Output the (X, Y) coordinate of the center of the cell containing the given text.  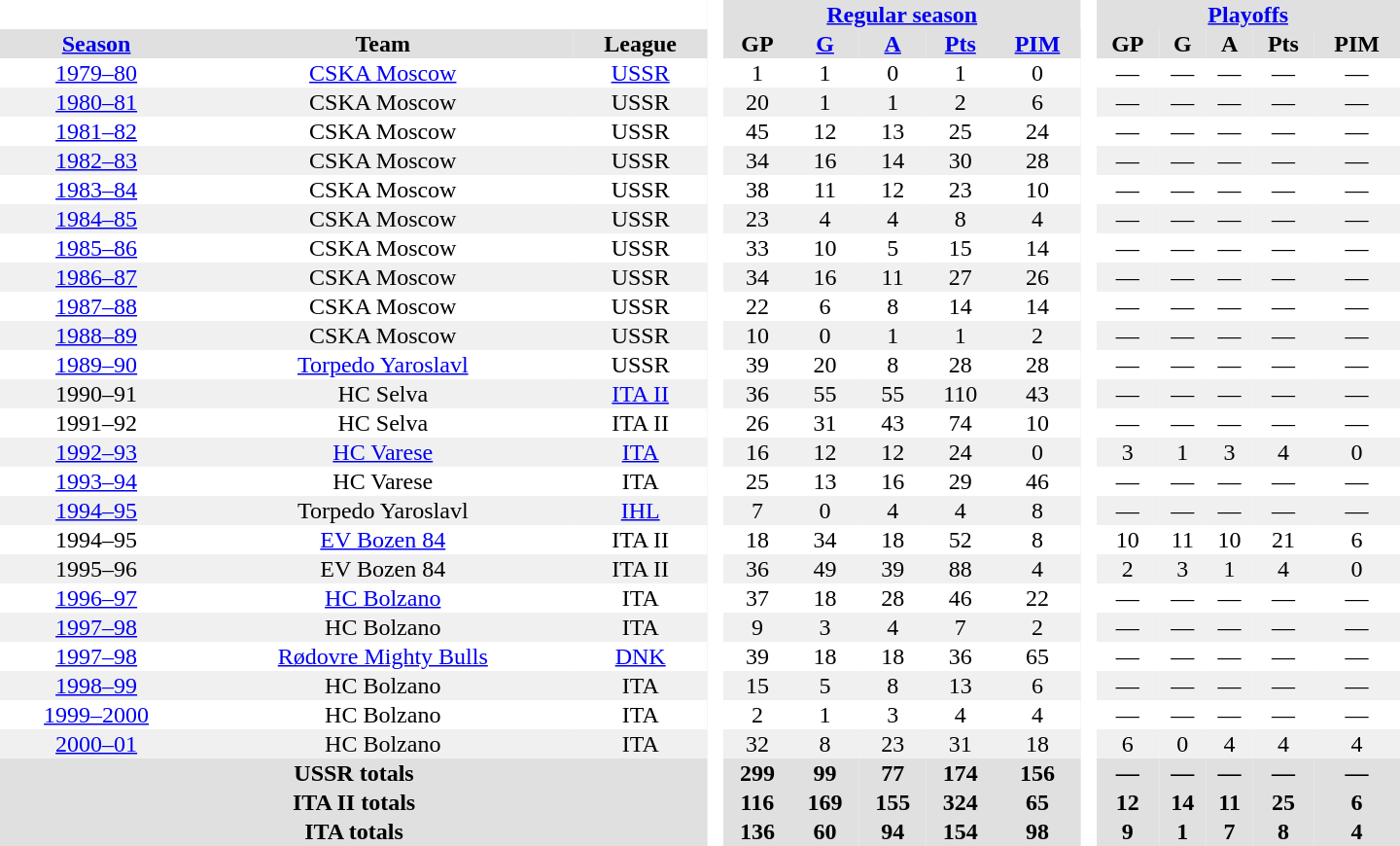
League (640, 44)
136 (757, 831)
1986–87 (96, 277)
33 (757, 248)
1992–93 (96, 452)
1999–2000 (96, 715)
1990–91 (96, 394)
1985–86 (96, 248)
299 (757, 773)
30 (961, 160)
Rødovre Mighty Bulls (383, 656)
Regular season (902, 15)
155 (892, 802)
38 (757, 190)
1991–92 (96, 423)
1982–83 (96, 160)
60 (825, 831)
1989–90 (96, 365)
116 (757, 802)
29 (961, 481)
1988–89 (96, 335)
169 (825, 802)
45 (757, 131)
99 (825, 773)
DNK (640, 656)
88 (961, 569)
1980–81 (96, 102)
52 (961, 540)
1981–82 (96, 131)
77 (892, 773)
49 (825, 569)
324 (961, 802)
32 (757, 744)
1979–80 (96, 73)
1993–94 (96, 481)
37 (757, 598)
IHL (640, 511)
174 (961, 773)
98 (1038, 831)
2000–01 (96, 744)
Playoffs (1248, 15)
156 (1038, 773)
ITA totals (354, 831)
Team (383, 44)
1996–97 (96, 598)
154 (961, 831)
Season (96, 44)
1983–84 (96, 190)
1998–99 (96, 686)
USSR totals (354, 773)
94 (892, 831)
110 (961, 394)
27 (961, 277)
ITA II totals (354, 802)
74 (961, 423)
1995–96 (96, 569)
21 (1283, 540)
1987–88 (96, 306)
1984–85 (96, 219)
